From the cell containing the given text, extract its center point as [X, Y] coordinate. 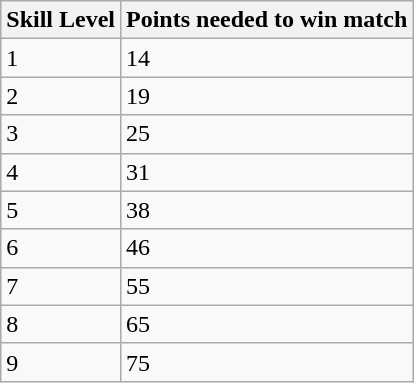
46 [266, 248]
19 [266, 96]
7 [61, 286]
25 [266, 134]
14 [266, 58]
Skill Level [61, 20]
9 [61, 362]
4 [61, 172]
1 [61, 58]
55 [266, 286]
3 [61, 134]
75 [266, 362]
38 [266, 210]
8 [61, 324]
2 [61, 96]
Points needed to win match [266, 20]
65 [266, 324]
5 [61, 210]
31 [266, 172]
6 [61, 248]
